Identify which cell holds the provided text, then report its (X, Y) central coordinate. 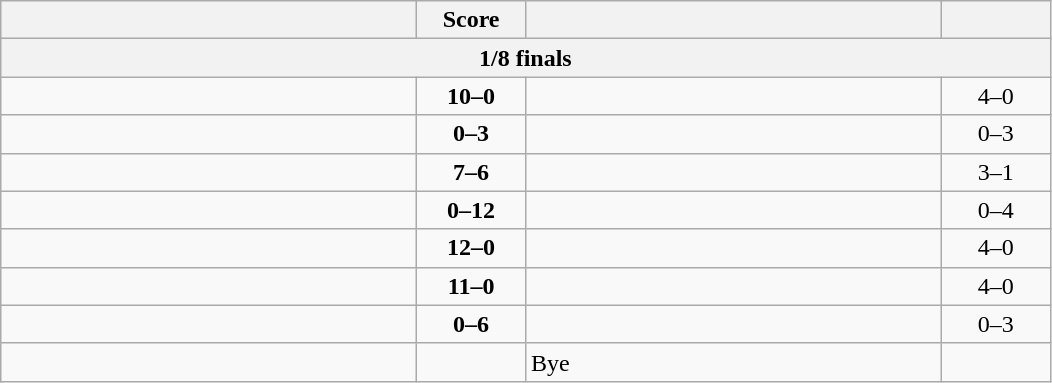
10–0 (472, 96)
1/8 finals (526, 58)
0–6 (472, 324)
Bye (733, 362)
3–1 (996, 172)
11–0 (472, 286)
12–0 (472, 248)
0–12 (472, 210)
0–4 (996, 210)
7–6 (472, 172)
Score (472, 20)
